For the text-containing cell, return its midpoint in (X, Y) coordinate format. 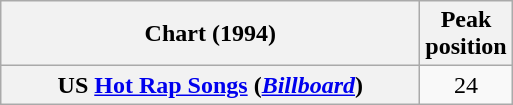
Peakposition (466, 34)
Chart (1994) (210, 34)
US Hot Rap Songs (Billboard) (210, 85)
24 (466, 85)
